Locate the cell with the specified text and output its [X, Y] center coordinate. 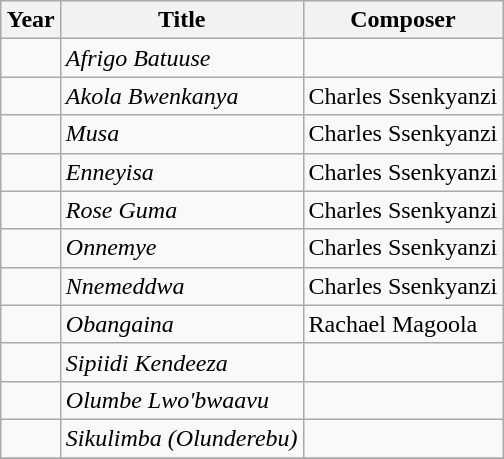
Rose Guma [182, 210]
Akola Bwenkanya [182, 96]
Musa [182, 134]
Olumbe Lwo'bwaavu [182, 400]
Onnemye [182, 248]
Rachael Magoola [403, 324]
Enneyisa [182, 172]
Year [30, 20]
Sipiidi Kendeeza [182, 362]
Sikulimba (Olunderebu) [182, 438]
Title [182, 20]
Afrigo Batuuse [182, 58]
Nnemeddwa [182, 286]
Obangaina [182, 324]
Composer [403, 20]
